Locate the cell with the specified text and output its [X, Y] center coordinate. 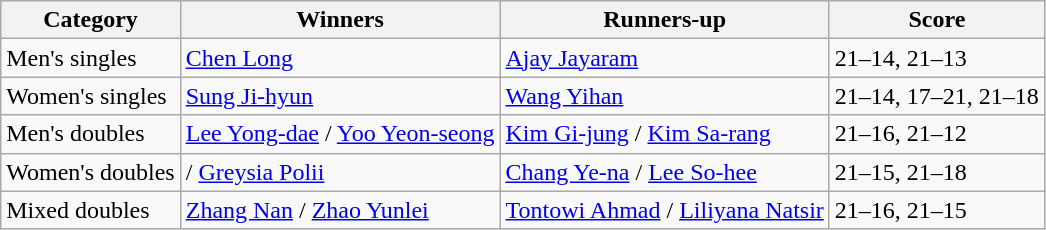
Kim Gi-jung / Kim Sa-rang [664, 134]
Winners [340, 20]
Mixed doubles [90, 210]
21–14, 17–21, 21–18 [936, 96]
21–15, 21–18 [936, 172]
Lee Yong-dae / Yoo Yeon-seong [340, 134]
Chen Long [340, 58]
Runners-up [664, 20]
Men's doubles [90, 134]
Ajay Jayaram [664, 58]
Zhang Nan / Zhao Yunlei [340, 210]
21–16, 21–15 [936, 210]
Chang Ye-na / Lee So-hee [664, 172]
Women's doubles [90, 172]
Wang Yihan [664, 96]
Category [90, 20]
Men's singles [90, 58]
Tontowi Ahmad / Liliyana Natsir [664, 210]
21–14, 21–13 [936, 58]
21–16, 21–12 [936, 134]
Women's singles [90, 96]
Score [936, 20]
Sung Ji-hyun [340, 96]
/ Greysia Polii [340, 172]
